Return the (X, Y) coordinate for the center point of the cell that contains the specified text.  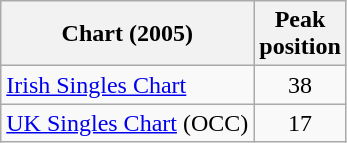
Irish Singles Chart (128, 85)
Peakposition (300, 34)
38 (300, 85)
UK Singles Chart (OCC) (128, 123)
Chart (2005) (128, 34)
17 (300, 123)
